Extract the [x, y] coordinate from the center of the cell holding the provided text.  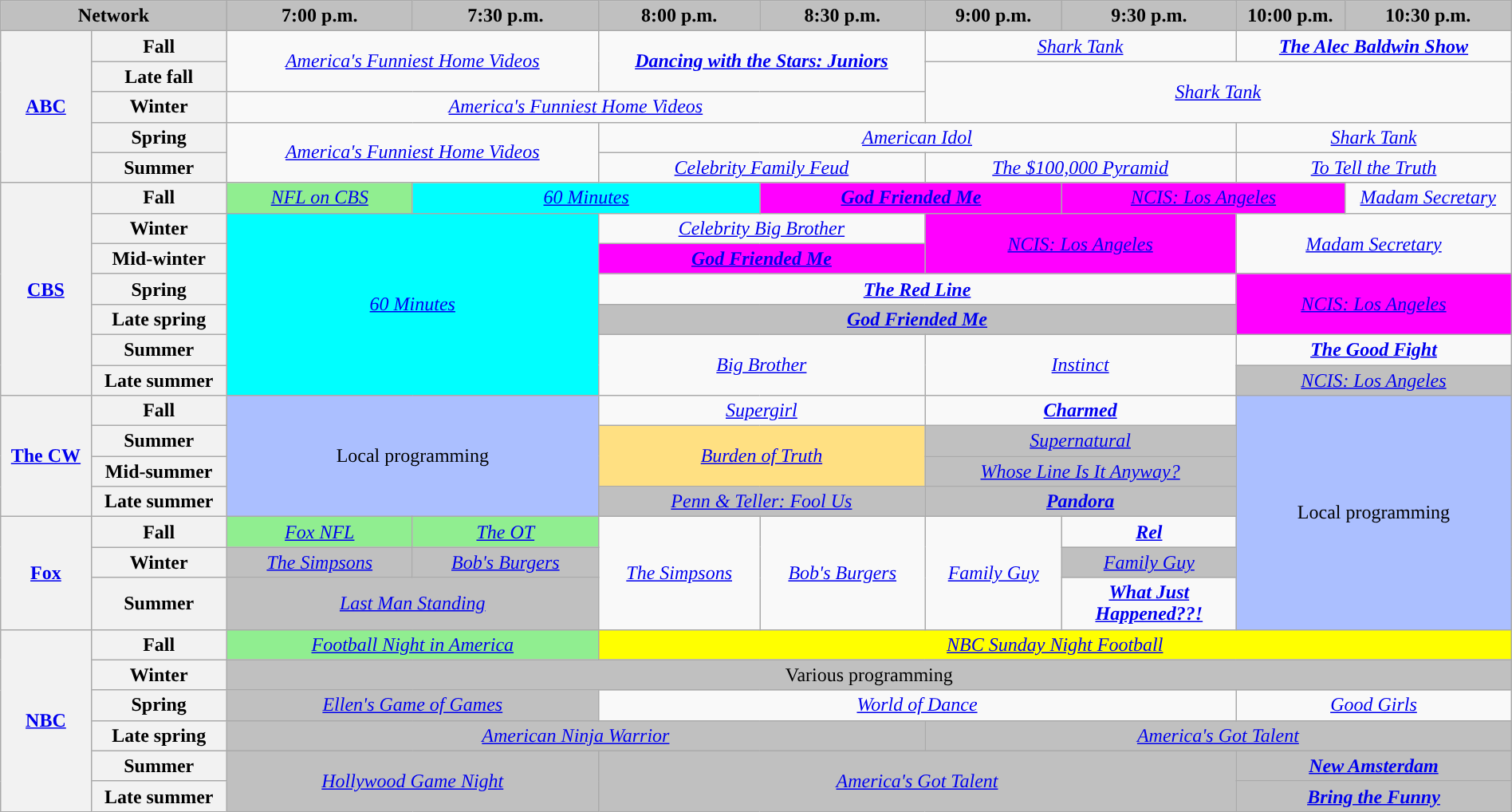
Supergirl [761, 411]
The Alec Baldwin Show [1374, 46]
To Tell the Truth [1374, 168]
NBC Sunday Night Football [1054, 644]
Mid-winter [159, 258]
Instinct [1081, 365]
Dancing with the Stars: Juniors [761, 61]
Bring the Funny [1374, 796]
NBC [46, 720]
Celebrity Big Brother [761, 228]
Mid-summer [159, 471]
The $100,000 Pyramid [1081, 168]
American Ninja Warrior [576, 735]
The OT [506, 532]
Fox NFL [319, 532]
The Red Line [917, 289]
Whose Line Is It Anyway? [1081, 471]
Ellen's Game of Games [412, 705]
Various programming [869, 675]
8:00 p.m. [679, 16]
Football Night in America [412, 644]
Network [114, 16]
New Amsterdam [1374, 766]
Last Man Standing [412, 603]
The CW [46, 456]
Celebrity Family Feud [761, 168]
Penn & Teller: Fool Us [761, 502]
Pandora [1081, 502]
World of Dance [917, 705]
NFL on CBS [319, 198]
Charmed [1081, 411]
Good Girls [1374, 705]
7:30 p.m. [506, 16]
10:00 p.m. [1290, 16]
Rel [1149, 532]
9:30 p.m. [1149, 16]
7:00 p.m. [319, 16]
Big Brother [761, 365]
Late fall [159, 77]
8:30 p.m. [842, 16]
Supernatural [1081, 441]
ABC [46, 107]
The Good Fight [1374, 349]
9:00 p.m. [994, 16]
What Just Happened??! [1149, 603]
Burden of Truth [761, 456]
CBS [46, 289]
American Idol [917, 137]
10:30 p.m. [1427, 16]
Hollywood Game Night [412, 781]
Fox [46, 573]
